Return [X, Y] of the center of cell containing provided text 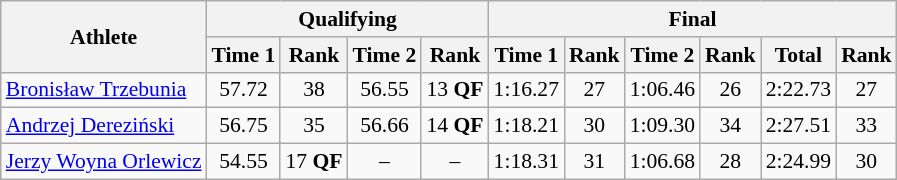
56.55 [385, 90]
1:18.31 [526, 162]
34 [730, 126]
Bronisław Trzebunia [104, 90]
2:27.51 [798, 126]
26 [730, 90]
Qualifying [348, 19]
2:22.73 [798, 90]
1:09.30 [662, 126]
Athlete [104, 36]
Jerzy Woyna Orlewicz [104, 162]
56.75 [244, 126]
2:24.99 [798, 162]
Andrzej Dereziński [104, 126]
1:06.46 [662, 90]
31 [594, 162]
1:06.68 [662, 162]
1:18.21 [526, 126]
38 [314, 90]
Final [693, 19]
54.55 [244, 162]
57.72 [244, 90]
13 QF [454, 90]
1:16.27 [526, 90]
33 [866, 126]
Total [798, 55]
14 QF [454, 126]
35 [314, 126]
56.66 [385, 126]
17 QF [314, 162]
28 [730, 162]
